Search for the cell housing the specified text and yield its (x, y) center coordinate. 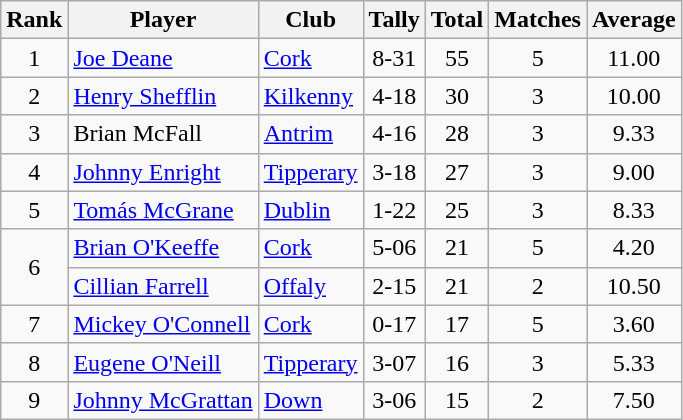
11.00 (634, 58)
5-06 (394, 248)
4-16 (394, 134)
Tomás McGrane (163, 210)
4-18 (394, 96)
Rank (34, 20)
10.00 (634, 96)
17 (457, 324)
2-15 (394, 286)
4.20 (634, 248)
1-22 (394, 210)
27 (457, 172)
Club (310, 20)
Eugene O'Neill (163, 362)
7.50 (634, 400)
28 (457, 134)
8.33 (634, 210)
Johnny McGrattan (163, 400)
Johnny Enright (163, 172)
Brian McFall (163, 134)
0-17 (394, 324)
9 (34, 400)
Dublin (310, 210)
15 (457, 400)
30 (457, 96)
3-07 (394, 362)
Kilkenny (310, 96)
9.33 (634, 134)
Joe Deane (163, 58)
Antrim (310, 134)
Cillian Farrell (163, 286)
55 (457, 58)
8-31 (394, 58)
16 (457, 362)
7 (34, 324)
9.00 (634, 172)
3-06 (394, 400)
Mickey O'Connell (163, 324)
Offaly (310, 286)
25 (457, 210)
Down (310, 400)
3-18 (394, 172)
Tally (394, 20)
10.50 (634, 286)
1 (34, 58)
3.60 (634, 324)
Total (457, 20)
Average (634, 20)
Matches (538, 20)
6 (34, 267)
Brian O'Keeffe (163, 248)
Henry Shefflin (163, 96)
8 (34, 362)
Player (163, 20)
4 (34, 172)
5.33 (634, 362)
